Return the (x, y) coordinate for the center point of the cell that contains the specified text.  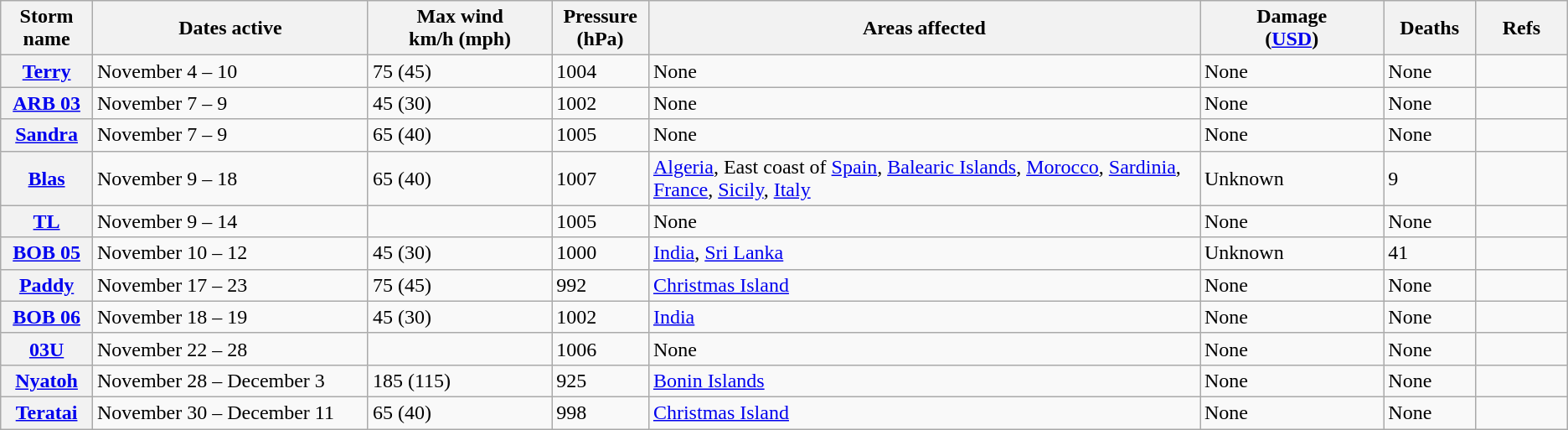
November 4 – 10 (230, 71)
1007 (601, 178)
November 22 – 28 (230, 349)
Sandra (47, 135)
925 (601, 381)
Dates active (230, 28)
ARB 03 (47, 103)
1006 (601, 349)
998 (601, 412)
185 (115) (459, 381)
Damage(USD) (1292, 28)
9 (1430, 178)
1000 (601, 253)
November 30 – December 11 (230, 412)
November 28 – December 3 (230, 381)
Paddy (47, 285)
Terry (47, 71)
Deaths (1430, 28)
Algeria, East coast of Spain, Balearic Islands, Morocco, Sardinia, France, Sicily, Italy (924, 178)
India (924, 317)
Pressure(hPa) (601, 28)
Max windkm/h (mph) (459, 28)
India, Sri Lanka (924, 253)
Storm name (47, 28)
Bonin Islands (924, 381)
November 9 – 14 (230, 221)
Refs (1521, 28)
BOB 06 (47, 317)
Nyatoh (47, 381)
1004 (601, 71)
41 (1430, 253)
Areas affected (924, 28)
Blas (47, 178)
November 10 – 12 (230, 253)
Teratai (47, 412)
03U (47, 349)
November 9 – 18 (230, 178)
BOB 05 (47, 253)
November 18 – 19 (230, 317)
TL (47, 221)
November 17 – 23 (230, 285)
992 (601, 285)
